Detect which cell encompasses the target text, then output its (X, Y) center coordinate. 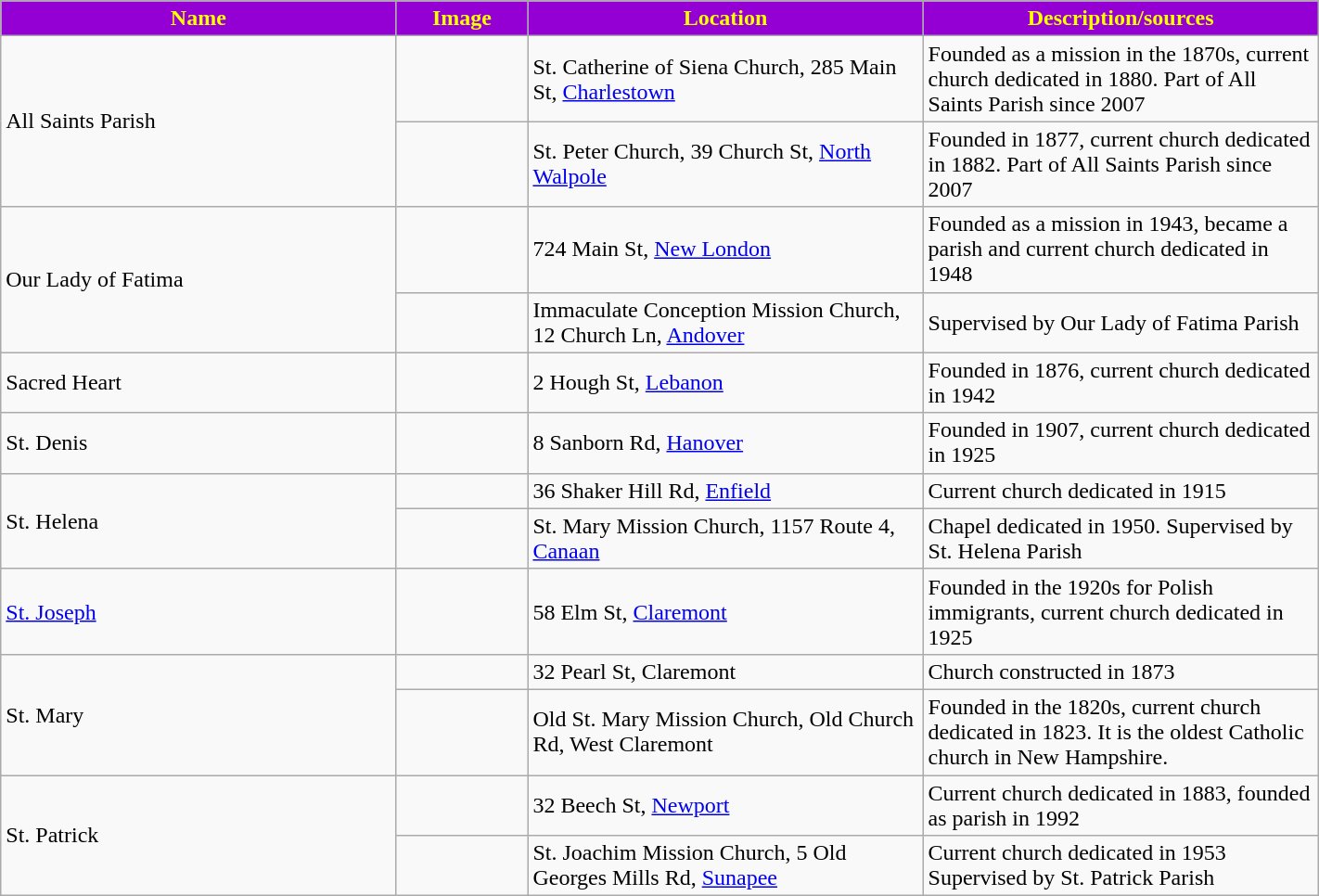
Supervised by Our Lady of Fatima Parish (1121, 323)
St. Joachim Mission Church, 5 Old Georges Mills Rd, Sunapee (725, 866)
Church constructed in 1873 (1121, 672)
2 Hough St, Lebanon (725, 382)
32 Beech St, Newport (725, 805)
Description/sources (1121, 19)
Current church dedicated in 1915 (1121, 491)
Immaculate Conception Mission Church, 12 Church Ln, Andover (725, 323)
St. Mary Mission Church, 1157 Route 4, Canaan (725, 538)
Old St. Mary Mission Church, Old Church Rd, West Claremont (725, 732)
Image (462, 19)
Chapel dedicated in 1950. Supervised by St. Helena Parish (1121, 538)
Founded in 1876, current church dedicated in 1942 (1121, 382)
Name (198, 19)
8 Sanborn Rd, Hanover (725, 443)
St. Denis (198, 443)
Founded in the 1820s, current church dedicated in 1823. It is the oldest Catholic church in New Hampshire. (1121, 732)
724 Main St, New London (725, 250)
Founded as a mission in the 1870s, current church dedicated in 1880. Part of All Saints Parish since 2007 (1121, 79)
St. Joseph (198, 611)
Current church dedicated in 1883, founded as parish in 1992 (1121, 805)
Current church dedicated in 1953 Supervised by St. Patrick Parish (1121, 866)
Our Lady of Fatima (198, 280)
Founded as a mission in 1943, became a parish and current church dedicated in 1948 (1121, 250)
All Saints Parish (198, 122)
Founded in 1907, current church dedicated in 1925 (1121, 443)
Location (725, 19)
St. Catherine of Siena Church, 285 Main St, Charlestown (725, 79)
36 Shaker Hill Rd, Enfield (725, 491)
58 Elm St, Claremont (725, 611)
St. Helena (198, 521)
St. Patrick (198, 836)
St. Peter Church, 39 Church St, North Walpole (725, 164)
Sacred Heart (198, 382)
St. Mary (198, 714)
Founded in 1877, current church dedicated in 1882. Part of All Saints Parish since 2007 (1121, 164)
32 Pearl St, Claremont (725, 672)
Founded in the 1920s for Polish immigrants, current church dedicated in 1925 (1121, 611)
